Detect which cell encompasses the target text, then output its (X, Y) center coordinate. 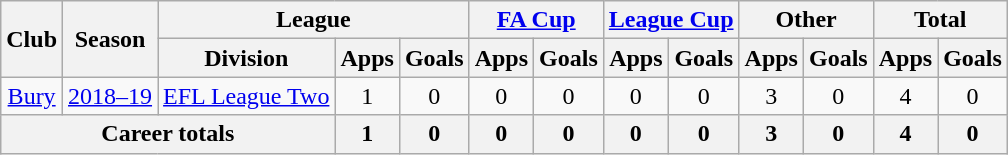
Club (32, 39)
Division (246, 58)
League (314, 20)
FA Cup (536, 20)
Season (110, 39)
Career totals (168, 134)
Total (940, 20)
2018–19 (110, 96)
League Cup (671, 20)
Bury (32, 96)
EFL League Two (246, 96)
Other (806, 20)
